For the text-containing cell, return its midpoint in (X, Y) coordinate format. 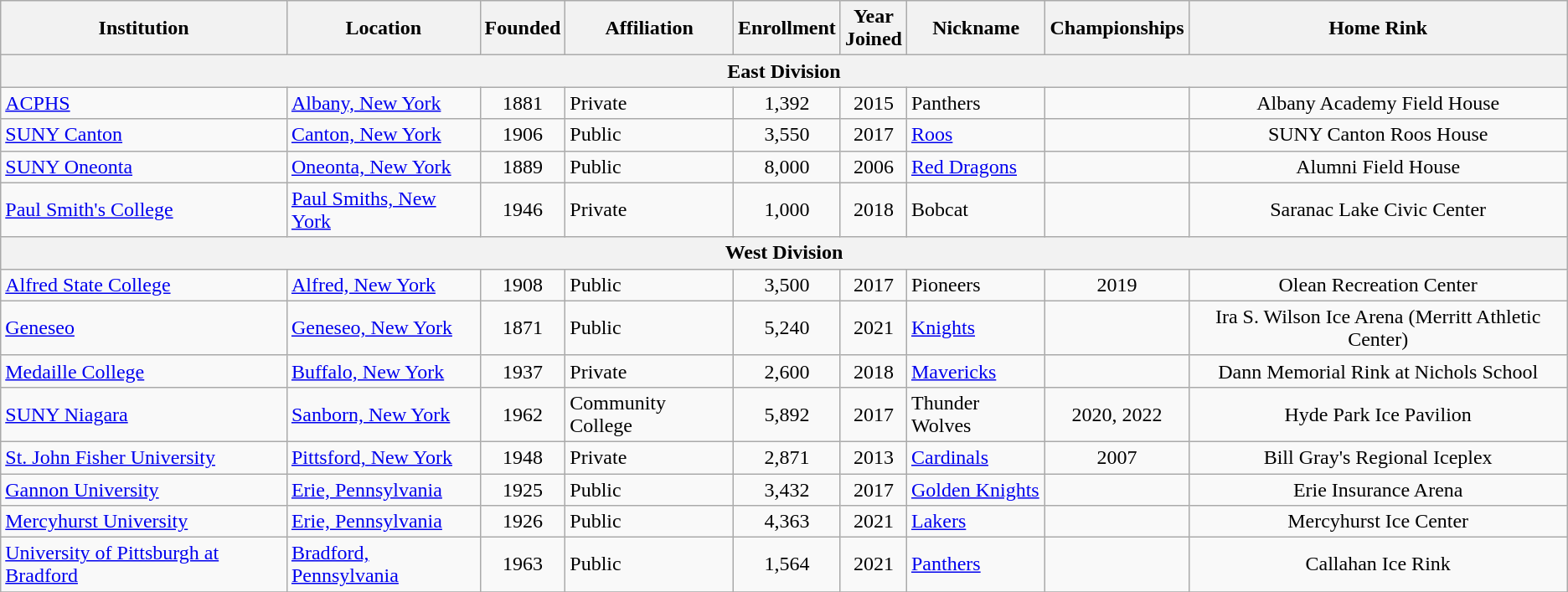
Cardinals (975, 457)
1963 (523, 564)
Alumni Field House (1378, 167)
3,432 (787, 490)
Community College (650, 414)
Erie Insurance Arena (1378, 490)
1937 (523, 371)
1,564 (787, 564)
Red Dragons (975, 167)
1925 (523, 490)
2015 (873, 103)
1908 (523, 285)
1946 (523, 209)
1962 (523, 414)
2007 (1117, 457)
2020, 2022 (1117, 414)
Paul Smith's College (144, 209)
Olean Recreation Center (1378, 285)
Affiliation (650, 28)
1,000 (787, 209)
Mercyhurst University (144, 522)
Canton, New York (384, 135)
5,240 (787, 328)
Saranac Lake Civic Center (1378, 209)
SUNY Oneonta (144, 167)
Geneseo (144, 328)
Buffalo, New York (384, 371)
Location (384, 28)
Albany, New York (384, 103)
West Division (784, 253)
Medaille College (144, 371)
Callahan Ice Rink (1378, 564)
Championships (1117, 28)
2,600 (787, 371)
Alfred, New York (384, 285)
Nickname (975, 28)
Lakers (975, 522)
1,392 (787, 103)
Institution (144, 28)
YearJoined (873, 28)
ACPHS (144, 103)
Golden Knights (975, 490)
East Division (784, 71)
1906 (523, 135)
3,500 (787, 285)
Ira S. Wilson Ice Arena (Merritt Athletic Center) (1378, 328)
Knights (975, 328)
Bradford, Pennsylvania (384, 564)
Oneonta, New York (384, 167)
2013 (873, 457)
Sanborn, New York (384, 414)
Enrollment (787, 28)
University of Pittsburgh at Bradford (144, 564)
Home Rink (1378, 28)
Thunder Wolves (975, 414)
Mercyhurst Ice Center (1378, 522)
SUNY Niagara (144, 414)
Founded (523, 28)
2,871 (787, 457)
Bill Gray's Regional Iceplex (1378, 457)
Bobcat (975, 209)
3,550 (787, 135)
1881 (523, 103)
1889 (523, 167)
Pittsford, New York (384, 457)
1871 (523, 328)
SUNY Canton (144, 135)
Dann Memorial Rink at Nichols School (1378, 371)
Mavericks (975, 371)
1926 (523, 522)
8,000 (787, 167)
Alfred State College (144, 285)
Albany Academy Field House (1378, 103)
Roos (975, 135)
SUNY Canton Roos House (1378, 135)
Hyde Park Ice Pavilion (1378, 414)
Gannon University (144, 490)
Paul Smiths, New York (384, 209)
2019 (1117, 285)
St. John Fisher University (144, 457)
Pioneers (975, 285)
4,363 (787, 522)
1948 (523, 457)
5,892 (787, 414)
2006 (873, 167)
Geneseo, New York (384, 328)
